For the text-containing cell, return its midpoint in [X, Y] coordinate format. 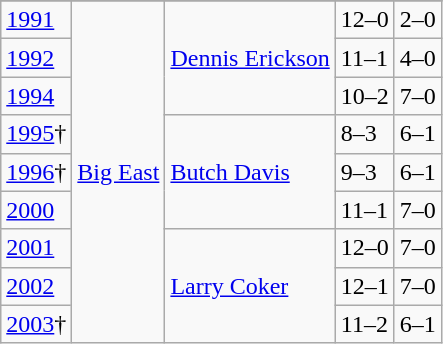
1992 [36, 58]
1991 [36, 20]
1995† [36, 134]
8–3 [364, 134]
1996† [36, 172]
2002 [36, 286]
Larry Coker [250, 286]
11–2 [364, 324]
Dennis Erickson [250, 58]
2000 [36, 210]
Butch Davis [250, 172]
12–1 [364, 286]
9–3 [364, 172]
2003† [36, 324]
4–0 [418, 58]
Big East [118, 172]
2–0 [418, 20]
2001 [36, 248]
10–2 [364, 96]
1994 [36, 96]
